Return (X, Y) of the center of cell containing provided text 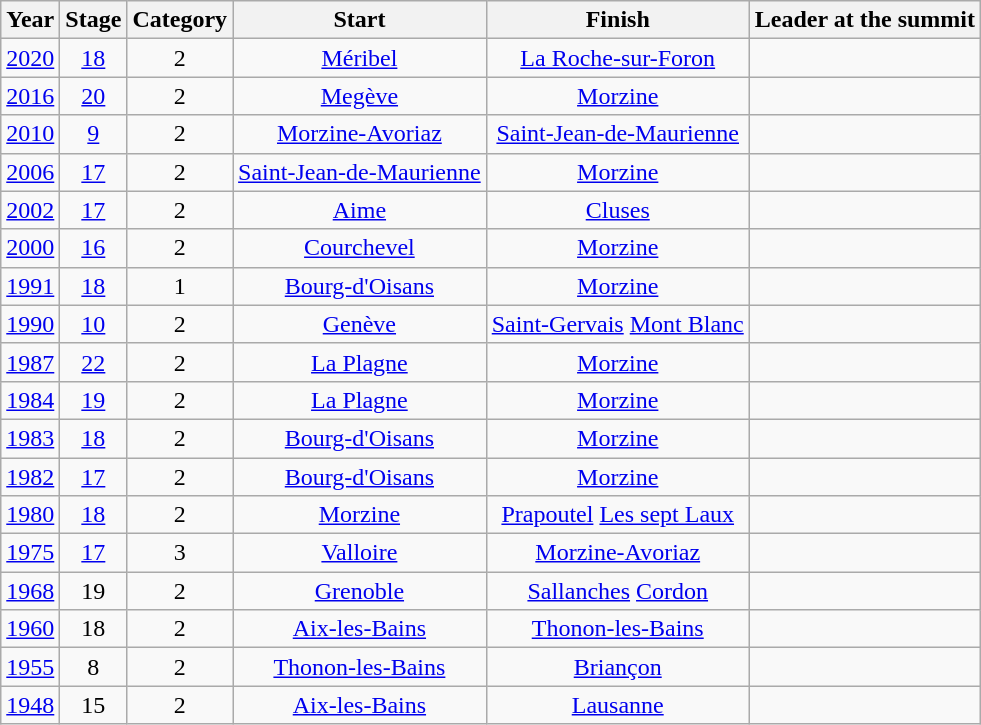
10 (94, 324)
1980 (30, 515)
Start (360, 20)
Courchevel (360, 248)
9 (94, 134)
Saint-Gervais Mont Blanc (618, 324)
8 (94, 667)
22 (94, 362)
1960 (30, 629)
15 (94, 705)
Finish (618, 20)
Megève (360, 96)
2010 (30, 134)
Cluses (618, 210)
1948 (30, 705)
20 (94, 96)
1975 (30, 553)
1984 (30, 400)
Lausanne (618, 705)
16 (94, 248)
2002 (30, 210)
2020 (30, 58)
1 (180, 286)
Méribel (360, 58)
Year (30, 20)
Valloire (360, 553)
Stage (94, 20)
1968 (30, 591)
Aime (360, 210)
1990 (30, 324)
Grenoble (360, 591)
Category (180, 20)
Leader at the summit (864, 20)
3 (180, 553)
Sallanches Cordon (618, 591)
1955 (30, 667)
1987 (30, 362)
La Roche-sur-Foron (618, 58)
2000 (30, 248)
Prapoutel Les sept Laux (618, 515)
2006 (30, 172)
1983 (30, 438)
1991 (30, 286)
2016 (30, 96)
Genève (360, 324)
Briançon (618, 667)
1982 (30, 477)
